Output the [x, y] coordinate of the center of the cell containing the given text.  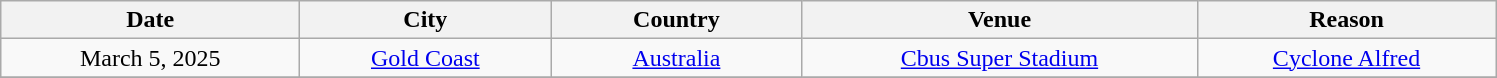
Country [676, 20]
Reason [1346, 20]
Gold Coast [426, 58]
Date [150, 20]
March 5, 2025 [150, 58]
Venue [1000, 20]
Australia [676, 58]
Cyclone Alfred [1346, 58]
Cbus Super Stadium [1000, 58]
City [426, 20]
